Capture the cell that displays the provided text and extract its (x, y) central coordinate. 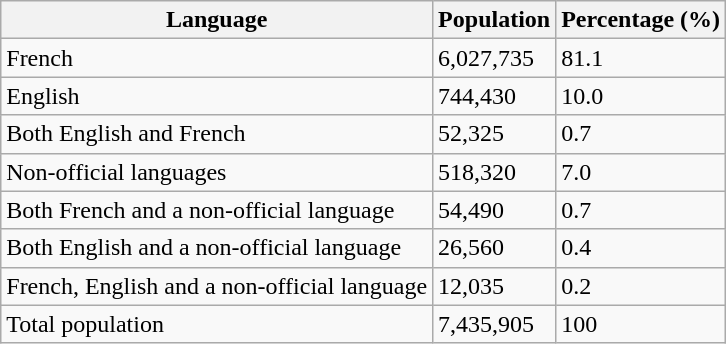
10.0 (641, 96)
Both English and a non-official language (217, 248)
Population (494, 20)
French (217, 58)
518,320 (494, 172)
81.1 (641, 58)
Total population (217, 324)
100 (641, 324)
Both French and a non-official language (217, 210)
12,035 (494, 286)
English (217, 96)
744,430 (494, 96)
0.4 (641, 248)
7.0 (641, 172)
Language (217, 20)
Percentage (%) (641, 20)
26,560 (494, 248)
0.2 (641, 286)
Both English and French (217, 134)
52,325 (494, 134)
French, English and a non-official language (217, 286)
6,027,735 (494, 58)
Non-official languages (217, 172)
54,490 (494, 210)
7,435,905 (494, 324)
